Extract the (x, y) coordinate from the center of the cell holding the provided text.  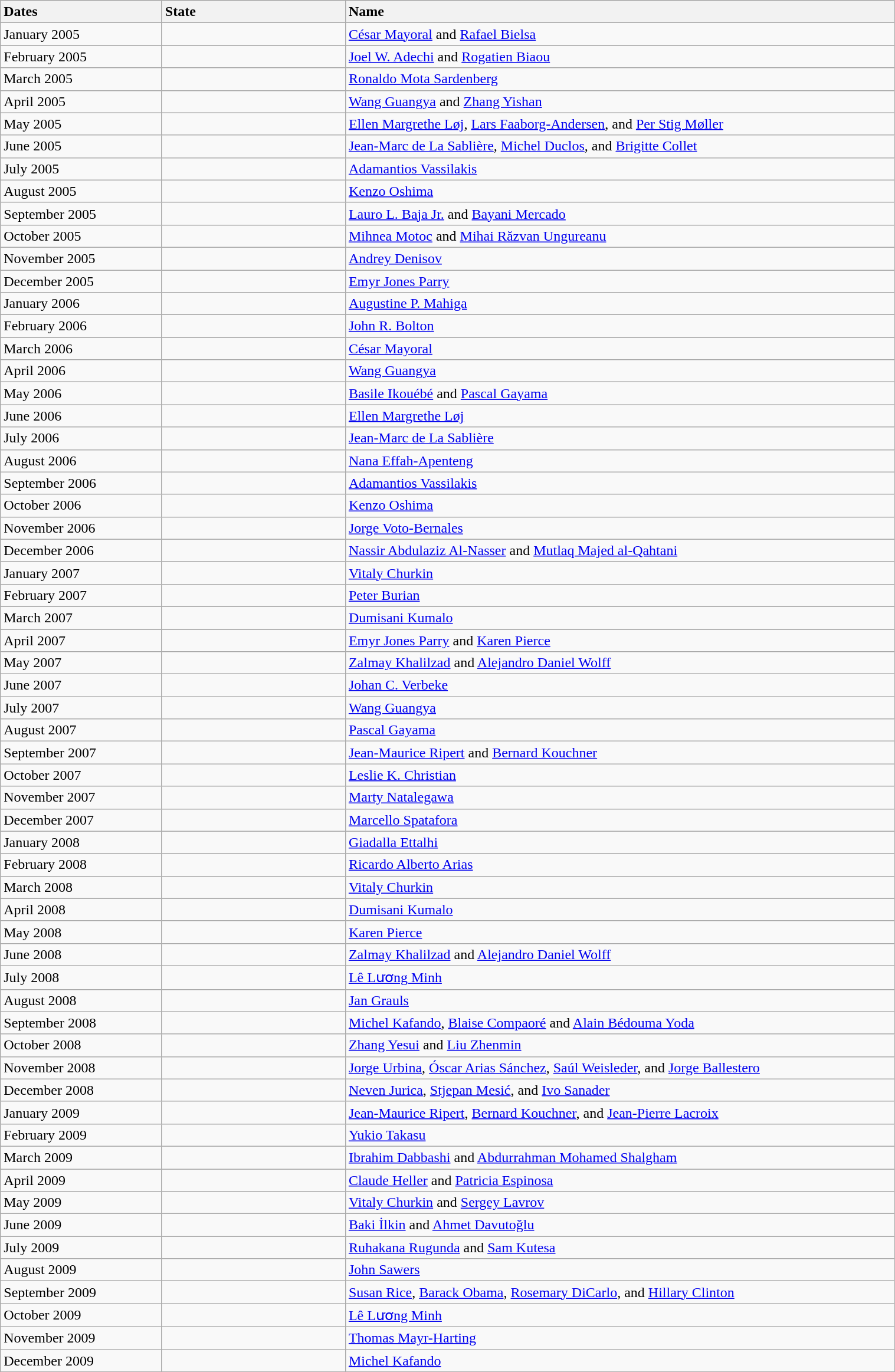
Michel Kafando, Blaise Compaoré and Alain Bédouma Yoda (619, 1023)
November 2005 (81, 258)
January 2005 (81, 34)
Johan C. Verbeke (619, 685)
Jean-Maurice Ripert and Bernard Kouchner (619, 753)
January 2007 (81, 573)
April 2009 (81, 1180)
February 2005 (81, 57)
Zhang Yesui and Liu Zhenmin (619, 1045)
Jorge Voto-Bernales (619, 528)
Mihnea Motoc and Mihai Răzvan Ungureanu (619, 236)
Ellen Margrethe Løj (619, 416)
Dates (81, 12)
December 2007 (81, 820)
May 2007 (81, 663)
October 2005 (81, 236)
September 2008 (81, 1023)
July 2008 (81, 977)
Giadalla Ettalhi (619, 842)
February 2008 (81, 865)
Ronaldo Mota Sardenberg (619, 79)
September 2005 (81, 214)
May 2006 (81, 393)
January 2008 (81, 842)
Ricardo Alberto Arias (619, 865)
Emyr Jones Parry and Karen Pierce (619, 640)
May 2005 (81, 124)
September 2009 (81, 1292)
August 2005 (81, 191)
October 2007 (81, 775)
March 2006 (81, 349)
May 2008 (81, 932)
October 2008 (81, 1045)
Name (619, 12)
Ellen Margrethe Løj, Lars Faaborg-Andersen, and Per Stig Møller (619, 124)
March 2009 (81, 1157)
February 2009 (81, 1135)
Jean-Maurice Ripert, Bernard Kouchner, and Jean-Pierre Lacroix (619, 1112)
Ruhakana Rugunda and Sam Kutesa (619, 1248)
June 2006 (81, 416)
César Mayoral and Rafael Bielsa (619, 34)
July 2006 (81, 438)
August 2008 (81, 1000)
December 2008 (81, 1090)
January 2006 (81, 304)
September 2007 (81, 753)
July 2007 (81, 708)
March 2007 (81, 618)
December 2006 (81, 550)
Joel W. Adechi and Rogatien Biaou (619, 57)
November 2006 (81, 528)
Baki İlkin and Ahmet Davutoğlu (619, 1225)
Jorge Urbina, Óscar Arias Sánchez, Saúl Weisleder, and Jorge Ballestero (619, 1068)
Wang Guangya and Zhang Yishan (619, 101)
September 2006 (81, 483)
Karen Pierce (619, 932)
Yukio Takasu (619, 1135)
Jean-Marc de La Sablière, Michel Duclos, and Brigitte Collet (619, 146)
Emyr Jones Parry (619, 281)
November 2008 (81, 1068)
August 2009 (81, 1270)
October 2006 (81, 506)
July 2009 (81, 1248)
Vitaly Churkin and Sergey Lavrov (619, 1203)
Basile Ikouébé and Pascal Gayama (619, 393)
March 2005 (81, 79)
Neven Jurica, Stjepan Mesić, and Ivo Sanader (619, 1090)
June 2008 (81, 954)
Jean-Marc de La Sablière (619, 438)
April 2008 (81, 910)
Nassir Abdulaziz Al-Nasser and Mutlaq Majed al-Qahtani (619, 550)
May 2009 (81, 1203)
December 2009 (81, 1361)
Andrey Denisov (619, 258)
Michel Kafando (619, 1361)
November 2007 (81, 797)
November 2009 (81, 1338)
Claude Heller and Patricia Espinosa (619, 1180)
Peter Burian (619, 595)
April 2005 (81, 101)
July 2005 (81, 169)
Nana Effah-Apenteng (619, 461)
John Sawers (619, 1270)
State (254, 12)
June 2007 (81, 685)
March 2008 (81, 887)
April 2007 (81, 640)
June 2009 (81, 1225)
January 2009 (81, 1112)
Ibrahim Dabbashi and Abdurrahman Mohamed Shalgham (619, 1157)
Jan Grauls (619, 1000)
August 2007 (81, 730)
Lauro L. Baja Jr. and Bayani Mercado (619, 214)
Pascal Gayama (619, 730)
December 2005 (81, 281)
Thomas Mayr-Harting (619, 1338)
February 2007 (81, 595)
Marty Natalegawa (619, 797)
Leslie K. Christian (619, 775)
August 2006 (81, 461)
Augustine P. Mahiga (619, 304)
César Mayoral (619, 349)
Susan Rice, Barack Obama, Rosemary DiCarlo, and Hillary Clinton (619, 1292)
June 2005 (81, 146)
April 2006 (81, 371)
October 2009 (81, 1315)
John R. Bolton (619, 326)
February 2006 (81, 326)
Marcello Spatafora (619, 820)
